Search for the cell housing the specified text and yield its (X, Y) center coordinate. 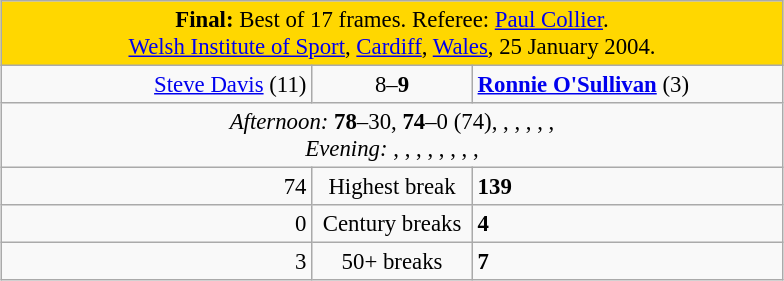
50+ breaks (392, 262)
Steve Davis (11) (156, 85)
8–9 (392, 85)
Ronnie O'Sullivan (3) (628, 85)
74 (156, 187)
139 (628, 187)
Final: Best of 17 frames. Referee: Paul Collier.Welsh Institute of Sport, Cardiff, Wales, 25 January 2004. (392, 34)
Afternoon: 78–30, 74–0 (74), , , , , , Evening: , , , , , , , , (392, 136)
Highest break (392, 187)
4 (628, 224)
0 (156, 224)
Century breaks (392, 224)
7 (628, 262)
3 (156, 262)
